Identify which cell holds the provided text, then report its [x, y] central coordinate. 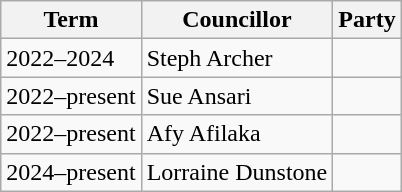
Lorraine Dunstone [237, 172]
Sue Ansari [237, 96]
2024–present [71, 172]
Afy Afilaka [237, 134]
Councillor [237, 20]
Term [71, 20]
Party [367, 20]
2022–2024 [71, 58]
Steph Archer [237, 58]
